For the text-containing cell, return its midpoint in [X, Y] coordinate format. 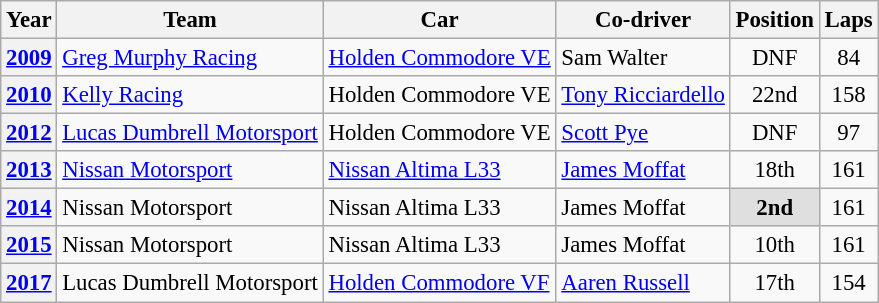
2nd [774, 208]
18th [774, 170]
Tony Ricciardello [643, 95]
Scott Pye [643, 133]
84 [848, 58]
Car [440, 20]
Year [29, 20]
2015 [29, 245]
Sam Walter [643, 58]
Position [774, 20]
Co-driver [643, 20]
2017 [29, 283]
97 [848, 133]
Greg Murphy Racing [190, 58]
Team [190, 20]
2014 [29, 208]
2009 [29, 58]
2010 [29, 95]
Laps [848, 20]
154 [848, 283]
10th [774, 245]
22nd [774, 95]
Kelly Racing [190, 95]
17th [774, 283]
2013 [29, 170]
158 [848, 95]
2012 [29, 133]
Holden Commodore VF [440, 283]
Aaren Russell [643, 283]
